Pinpoint the cell where the given text exists, returning its (X, Y) midpoint coordinate. 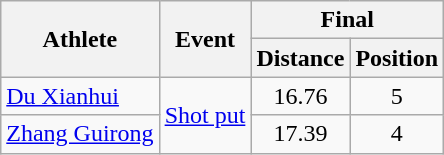
17.39 (300, 134)
Position (397, 58)
Final (348, 20)
Du Xianhui (80, 96)
5 (397, 96)
4 (397, 134)
Athlete (80, 39)
Zhang Guirong (80, 134)
Distance (300, 58)
16.76 (300, 96)
Event (205, 39)
Shot put (205, 115)
